Search for the cell housing the specified text and yield its [X, Y] center coordinate. 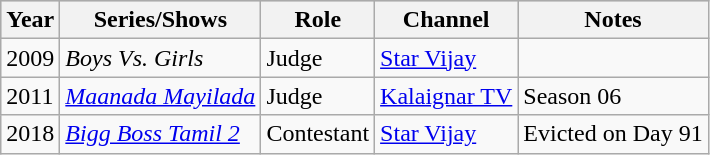
Bigg Boss Tamil 2 [160, 134]
Evicted on Day 91 [613, 134]
Kalaignar TV [446, 96]
Notes [613, 20]
Channel [446, 20]
Role [318, 20]
Series/Shows [160, 20]
2011 [30, 96]
Boys Vs. Girls [160, 58]
Season 06 [613, 96]
Contestant [318, 134]
Maanada Mayilada [160, 96]
2018 [30, 134]
Year [30, 20]
2009 [30, 58]
